Return the (x, y) coordinate for the center point of the cell that contains the specified text.  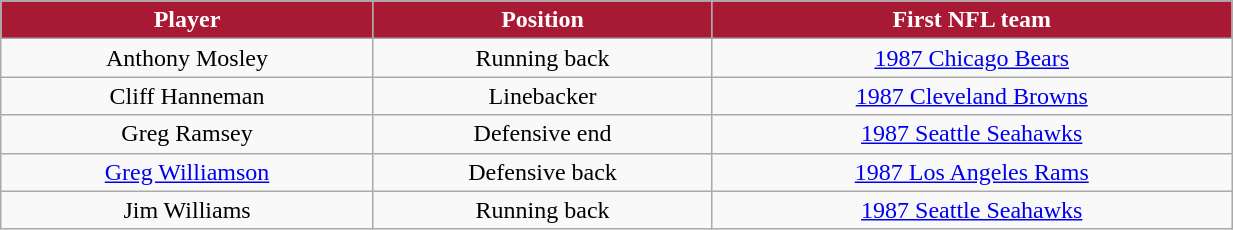
1987 Los Angeles Rams (972, 172)
1987 Cleveland Browns (972, 96)
First NFL team (972, 20)
Defensive back (542, 172)
Defensive end (542, 134)
Anthony Mosley (188, 58)
1987 Chicago Bears (972, 58)
Jim Williams (188, 210)
Linebacker (542, 96)
Cliff Hanneman (188, 96)
Greg Ramsey (188, 134)
Greg Williamson (188, 172)
Player (188, 20)
Position (542, 20)
